Capture the cell that displays the provided text and extract its (x, y) central coordinate. 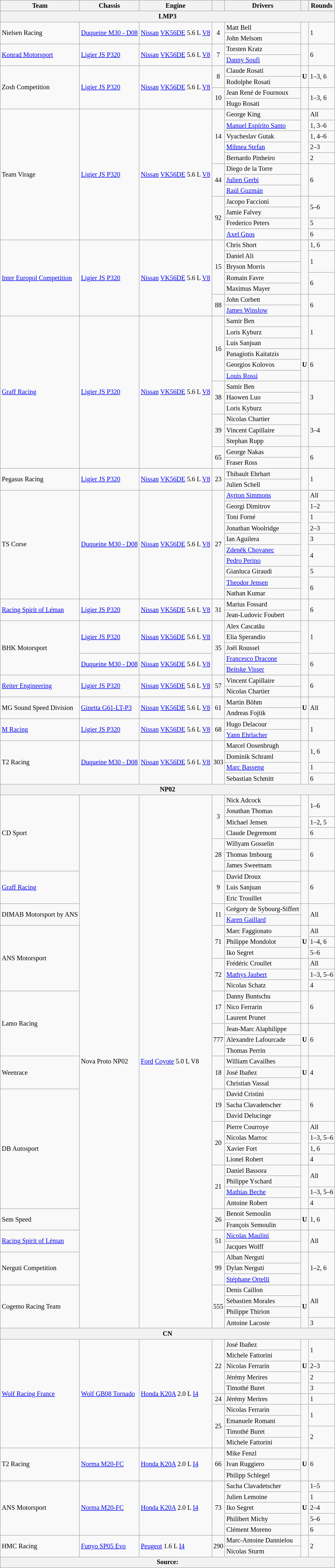
George Nakas (262, 452)
Thibault Ehrhart (262, 474)
Nerguti Competition (40, 1269)
Daniel Bassora (262, 1171)
Fraser Ross (262, 463)
22 (218, 1366)
Sébastien Morales (262, 1301)
92 (218, 218)
Danny Buntschu (262, 996)
Jonathan Woolridge (262, 528)
1–4, 6 (322, 942)
Emanuele Romani (262, 1421)
44 (218, 180)
Laurent Prunet (262, 1018)
Zosh Competition (40, 87)
Team Virage (40, 174)
Matt Bell (262, 27)
Vyacheslav Gutak (262, 136)
Marc Basseng (262, 768)
35 (218, 648)
31 (218, 609)
9 (218, 887)
NP02 (168, 789)
Louis Rossi (262, 376)
21 (218, 1187)
71 (218, 942)
28 (218, 855)
25 (218, 1426)
Ford Coyote 5.0 L V8 (175, 1062)
Panagiotis Kaitatzis (262, 354)
Beitske Visser (262, 670)
DB Autosport (40, 1149)
Source: (168, 1562)
Haowen Luo (262, 397)
Philippe Thirion (262, 1312)
MG Sound Speed Division (40, 708)
72 (218, 974)
Nova Proto NP02 (109, 1062)
Daniel Ali (262, 256)
Jean René de Fournoux (262, 93)
Axel Gnos (262, 234)
Hugo Rosati (262, 103)
Stéphane Ortelli (262, 1279)
Maximus Mayer (262, 289)
26 (218, 1219)
John Corbett (262, 299)
Thomas Perrin (262, 1051)
555 (218, 1307)
2–4 (322, 1508)
Sem Speed (40, 1219)
Elia Sperandio (262, 637)
Claude Degremont (262, 833)
Dominik Schraml (262, 757)
Mihnea Ștefan (262, 147)
19 (218, 1105)
Alexandre Lafourcade (262, 1040)
Jacopo Faccioni (262, 201)
Christian Vassal (262, 1083)
24 (218, 1399)
Nicolas Schatz (262, 985)
Philibert Michy (262, 1519)
Claude Rosati (262, 71)
Rodolphe Rosati (262, 82)
Ian Aguilera (262, 539)
Chassis (109, 5)
1–5 (322, 1486)
68 (218, 730)
TS Corse (40, 545)
Ginetta G61-LT-P3 (109, 708)
Inter Europol Competition (40, 278)
Mike Fenzl (262, 1454)
François Semoulin (262, 1225)
17 (218, 1007)
Bryson Morris (262, 267)
18 (218, 1073)
Weenrace (40, 1073)
61 (218, 708)
57 (218, 686)
Wolf Racing France (40, 1393)
Torsten Kratz (262, 49)
HMC Racing (40, 1546)
10 (218, 98)
Raúl Guzmán (262, 191)
Pegasus Racing (40, 479)
Ivan Ruggiero (262, 1464)
Team (40, 5)
290 (218, 1546)
Stephan Rupp (262, 441)
Ayrton Simmons (262, 495)
Denis Caillon (262, 1290)
Drivers (262, 5)
Konrad Motorsport (40, 54)
1–2, 6 (322, 1269)
Manuel Espírito Santo (262, 125)
16 (218, 348)
20 (218, 1143)
Julien Schell (262, 485)
Philippe Mondolot (262, 942)
27 (218, 545)
Jamie Falvey (262, 212)
Jonathan Thomas (262, 811)
Nicolas Marroc (262, 1138)
1–6 (322, 805)
David Droux (262, 877)
Antoine Lacoste (262, 1323)
Julien Gerbi (262, 180)
Frédéric Croullet (262, 964)
Danny Soufi (262, 60)
David Cristini (262, 1094)
39 (218, 430)
Mathias Beche (262, 1192)
14 (218, 136)
Andreas Fojtik (262, 713)
Romain Favre (262, 278)
Philipp Schlegel (262, 1475)
Martin Böhm (262, 702)
Benoit Semoulin (262, 1214)
Bernardo Pinheiro (262, 158)
1, 4–6 (322, 136)
CD Sport (40, 833)
Lamo Racing (40, 1023)
Rounds (322, 5)
William Cavailhes (262, 1062)
1–2 (322, 506)
Nathan Kumar (262, 593)
Francesco Dracone (262, 659)
James Sweetnam (262, 866)
7 (218, 54)
Cogemo Racing Team (40, 1307)
Alex Cascatău (262, 626)
Clément Moreno (262, 1530)
George King (262, 114)
Funyo SP05 Evo (109, 1546)
Peugeot 1.6 L I4 (175, 1546)
LMP3 (168, 16)
303 (218, 762)
Marcel Oosenbrugh (262, 746)
Chris Short (262, 245)
Hugo Delacour (262, 724)
777 (218, 1040)
Grégory de Sybourg-Siffert (262, 909)
Pedro Perino (262, 561)
Dylan Nerguti (262, 1268)
Jean-Ludovic Foubert (262, 615)
Julien Lemoine (262, 1497)
Eric Trouillet (262, 898)
Willyam Gosselin (262, 844)
DIMAB Motorsport by ANS (40, 915)
Reiter Engineering (40, 686)
Alban Nerguti (262, 1258)
Nick Adcock (262, 800)
Xavier Fort (262, 1149)
Jean-Marc Alaphilippe (262, 1029)
CN (168, 1334)
Frederico Peters (262, 223)
Nicolas Sturm (262, 1552)
James Winslow (262, 310)
BHK Motorsport (40, 648)
Karen Gaillard (262, 920)
3–4 (322, 430)
Nico Ferrarin (262, 1007)
Joël Roussel (262, 648)
Marc-Antoine Dannielou (262, 1541)
Pierre Courroye (262, 1127)
73 (218, 1508)
8 (218, 76)
99 (218, 1269)
Nicolas Maulini (262, 1236)
Antoine Robert (262, 1203)
Diego de la Torre (262, 169)
23 (218, 479)
Marius Fossard (262, 604)
Georgios Kolovos (262, 365)
15 (218, 267)
Jacques Wolff (262, 1247)
Sebastian Schmitt (262, 779)
65 (218, 457)
88 (218, 305)
Engine (175, 5)
John Melsom (262, 38)
Toni Forné (262, 517)
Lionel Robert (262, 1160)
Michael Jensen (262, 822)
51 (218, 1241)
David Delucinge (262, 1116)
38 (218, 397)
Thomas Imbourg (262, 855)
Theodor Jensen (262, 583)
M Racing (40, 730)
Mathys Jaubert (262, 975)
1–2, 5 (322, 822)
1, 3–6 (322, 125)
11 (218, 915)
Wolf GB08 Tornado (109, 1393)
Gianluca Giraudi (262, 572)
Marc Faggionato (262, 931)
Philippe Yschard (262, 1181)
Yann Ehrlacher (262, 735)
Nielsen Racing (40, 33)
Georgi Dimitrov (262, 506)
Zdeněk Chovanec (262, 550)
66 (218, 1465)
